From the cell containing the given text, extract its center point as (X, Y) coordinate. 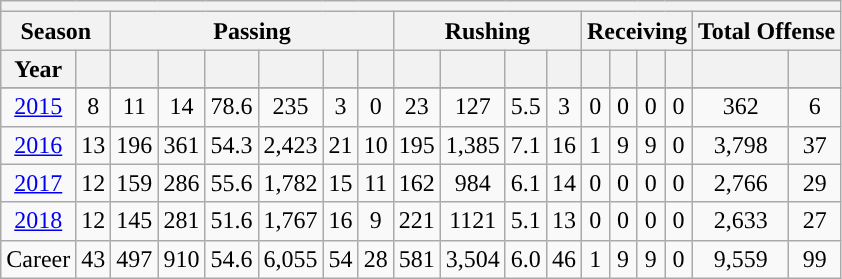
43 (94, 259)
2,766 (741, 183)
54.6 (232, 259)
1121 (472, 221)
6,055 (290, 259)
5.1 (526, 221)
286 (182, 183)
54 (340, 259)
8 (94, 107)
Receiving (636, 31)
984 (472, 183)
46 (564, 259)
54.3 (232, 145)
Year (38, 69)
51.6 (232, 221)
1,385 (472, 145)
1,767 (290, 221)
235 (290, 107)
5.5 (526, 107)
21 (340, 145)
Passing (252, 31)
2015 (38, 107)
162 (416, 183)
497 (134, 259)
1,782 (290, 183)
6 (815, 107)
Career (38, 259)
2,423 (290, 145)
28 (376, 259)
195 (416, 145)
2,633 (741, 221)
99 (815, 259)
2017 (38, 183)
2016 (38, 145)
55.6 (232, 183)
37 (815, 145)
15 (340, 183)
27 (815, 221)
9,559 (741, 259)
145 (134, 221)
23 (416, 107)
Season (56, 31)
3,504 (472, 259)
6.0 (526, 259)
127 (472, 107)
362 (741, 107)
Rushing (487, 31)
581 (416, 259)
78.6 (232, 107)
159 (134, 183)
361 (182, 145)
221 (416, 221)
910 (182, 259)
29 (815, 183)
281 (182, 221)
6.1 (526, 183)
Total Offense (767, 31)
7.1 (526, 145)
2018 (38, 221)
10 (376, 145)
196 (134, 145)
3,798 (741, 145)
